Return [X, Y] of the center of cell containing provided text 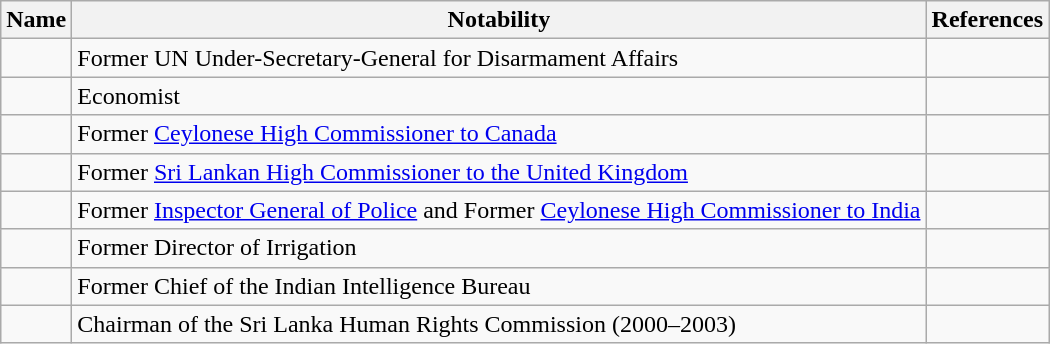
Former Sri Lankan High Commissioner to the United Kingdom [499, 172]
Name [36, 20]
Former UN Under-Secretary-General for Disarmament Affairs [499, 58]
Former Chief of the Indian Intelligence Bureau [499, 286]
References [988, 20]
Economist [499, 96]
Former Ceylonese High Commissioner to Canada [499, 134]
Former Director of Irrigation [499, 248]
Notability [499, 20]
Former Inspector General of Police and Former Ceylonese High Commissioner to India [499, 210]
Chairman of the Sri Lanka Human Rights Commission (2000–2003) [499, 324]
